Determine the (X, Y) coordinate at the center of the cell enclosing the given text.  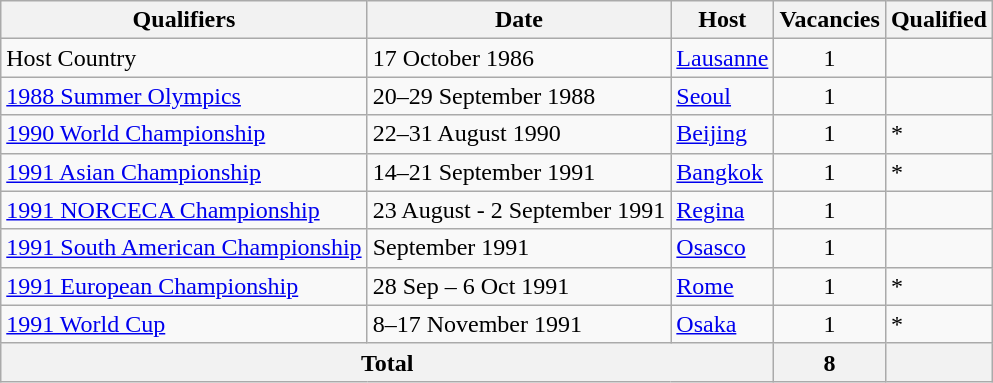
Qualifiers (184, 20)
Seoul (722, 96)
17 October 1986 (519, 58)
1990 World Championship (184, 134)
Bangkok (722, 172)
September 1991 (519, 248)
Rome (722, 286)
1991 NORCECA Championship (184, 210)
1991 South American Championship (184, 248)
Osaka (722, 324)
Beijing (722, 134)
1991 European Championship (184, 286)
1991 World Cup (184, 324)
8 (830, 362)
Host Country (184, 58)
Total (388, 362)
8–17 November 1991 (519, 324)
Vacancies (830, 20)
22–31 August 1990 (519, 134)
1991 Asian Championship (184, 172)
Lausanne (722, 58)
Date (519, 20)
Host (722, 20)
28 Sep – 6 Oct 1991 (519, 286)
Osasco (722, 248)
23 August - 2 September 1991 (519, 210)
20–29 September 1988 (519, 96)
Qualified (938, 20)
Regina (722, 210)
14–21 September 1991 (519, 172)
1988 Summer Olympics (184, 96)
